Scan for the cell matching the given text and deliver its (X, Y) coordinate at center. 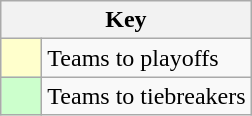
Teams to tiebreakers (146, 96)
Teams to playoffs (146, 58)
Key (126, 20)
